Return (X, Y) of the center of cell containing provided text 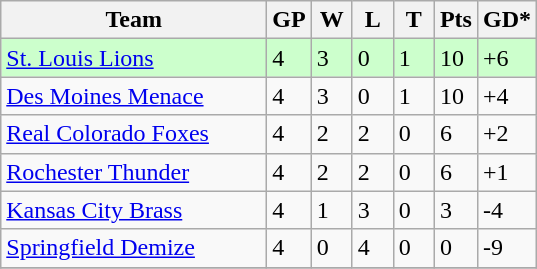
Pts (456, 20)
Rochester Thunder (134, 172)
Springfield Demize (134, 248)
Team (134, 20)
Real Colorado Foxes (134, 134)
T (414, 20)
+1 (506, 172)
+6 (506, 58)
St. Louis Lions (134, 58)
+2 (506, 134)
-4 (506, 210)
Kansas City Brass (134, 210)
+4 (506, 96)
Des Moines Menace (134, 96)
-9 (506, 248)
GD* (506, 20)
W (332, 20)
L (372, 20)
GP (289, 20)
